Find where the given text appears and provide that cell's center as [x, y] coordinate. 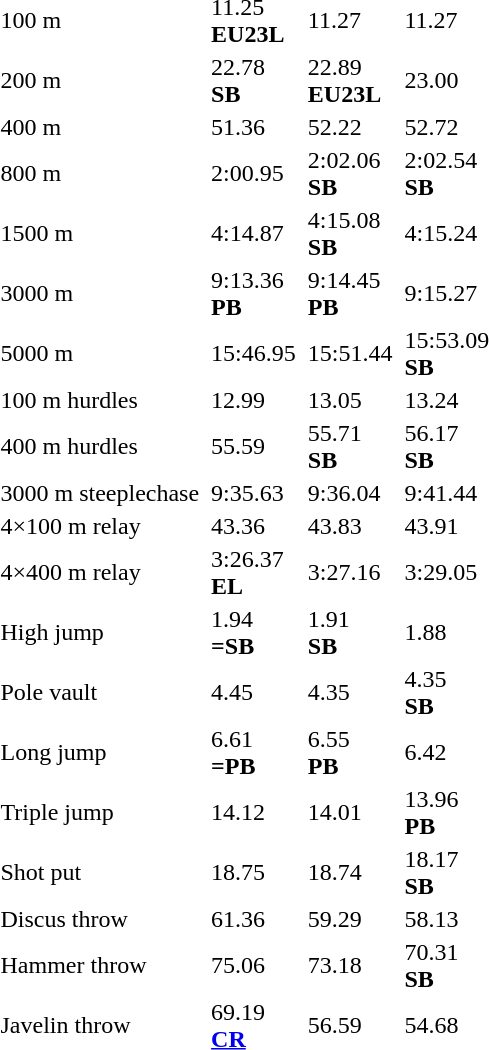
43.36 [254, 526]
3:26.37EL [254, 572]
6.61=PB [254, 752]
52.22 [350, 127]
4.45 [254, 692]
51.36 [254, 127]
22.89EU23L [350, 80]
55.71SB [350, 446]
59.29 [350, 919]
4:15.08SB [350, 234]
3:27.16 [350, 572]
4:14.87 [254, 234]
4.35 [350, 692]
9:13.36PB [254, 294]
9:35.63 [254, 493]
75.06 [254, 966]
1.94=SB [254, 632]
12.99 [254, 400]
61.36 [254, 919]
15:51.44 [350, 354]
9:14.45PB [350, 294]
22.78SB [254, 80]
18.75 [254, 872]
73.18 [350, 966]
9:36.04 [350, 493]
6.55PB [350, 752]
14.12 [254, 812]
43.83 [350, 526]
18.74 [350, 872]
15:46.95 [254, 354]
2:02.06SB [350, 174]
2:00.95 [254, 174]
55.59 [254, 446]
1.91SB [350, 632]
13.05 [350, 400]
14.01 [350, 812]
